Provide the (X, Y) coordinate of the cell's center where the given text is located.  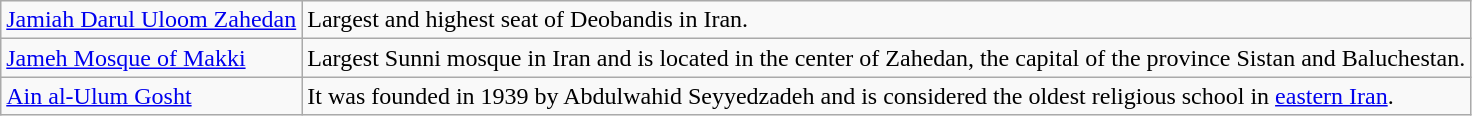
Largest and highest seat of Deobandis in Iran. (886, 20)
Jameh Mosque of Makki (152, 58)
Ain al-Ulum Gosht (152, 96)
It was founded in 1939 by Abdulwahid Seyyedzadeh and is considered the oldest religious school in eastern Iran. (886, 96)
Jamiah Darul Uloom Zahedan (152, 20)
Largest Sunni mosque in Iran and is located in the center of Zahedan, the capital of the province Sistan and Baluchestan. (886, 58)
